Return [X, Y] of the center of cell containing provided text 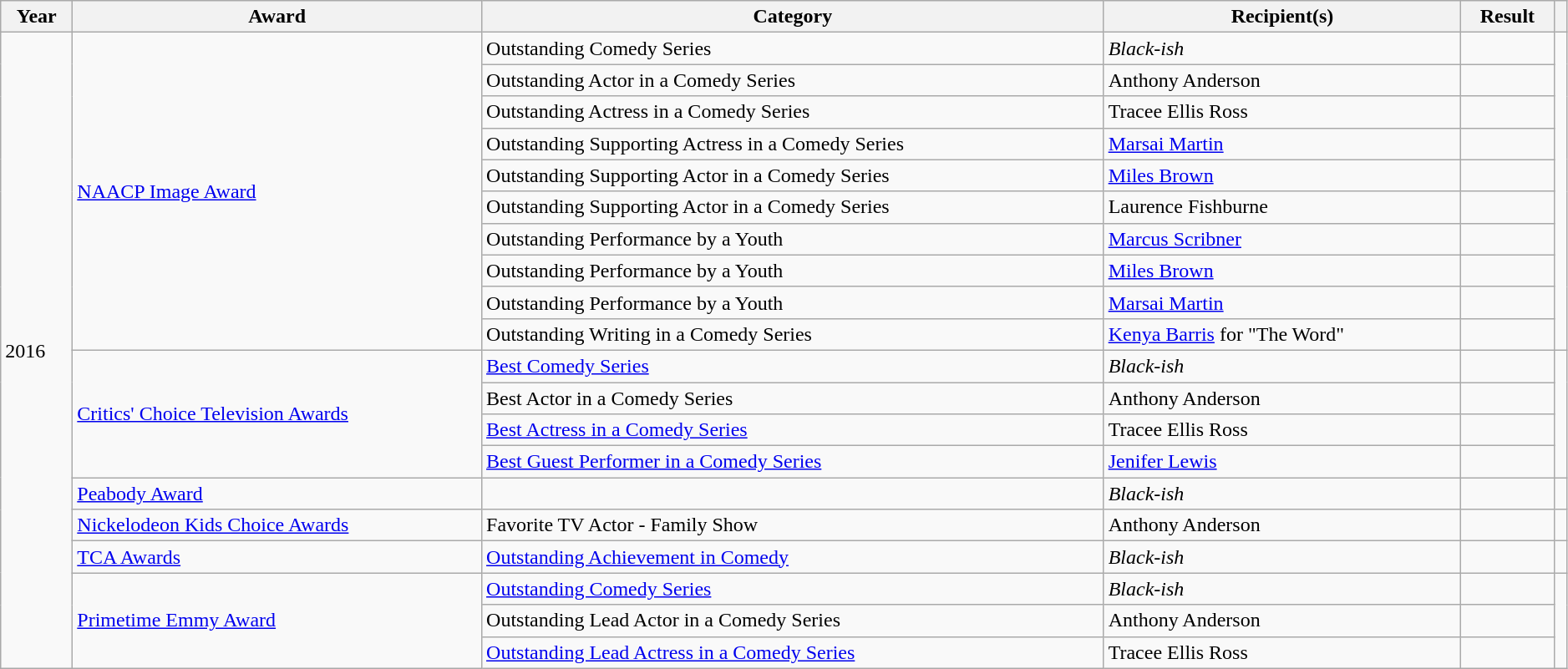
Outstanding Achievement in Comedy [794, 557]
Year [37, 17]
Result [1507, 17]
Best Actress in a Comedy Series [794, 430]
Best Actor in a Comedy Series [794, 398]
Category [794, 17]
Primetime Emmy Award [277, 621]
Favorite TV Actor - Family Show [794, 525]
Outstanding Lead Actress in a Comedy Series [794, 652]
Laurence Fishburne [1282, 207]
Peabody Award [277, 494]
Award [277, 17]
2016 [37, 351]
Recipient(s) [1282, 17]
Jenifer Lewis [1282, 462]
TCA Awards [277, 557]
Outstanding Actress in a Comedy Series [794, 112]
Nickelodeon Kids Choice Awards [277, 525]
NAACP Image Award [277, 192]
Outstanding Actor in a Comedy Series [794, 80]
Outstanding Supporting Actress in a Comedy Series [794, 144]
Kenya Barris for "The Word" [1282, 334]
Best Guest Performer in a Comedy Series [794, 462]
Marcus Scribner [1282, 239]
Outstanding Lead Actor in a Comedy Series [794, 621]
Critics' Choice Television Awards [277, 413]
Best Comedy Series [794, 366]
Outstanding Writing in a Comedy Series [794, 334]
